Provide the [x, y] coordinate of the cell's center where the given text is located.  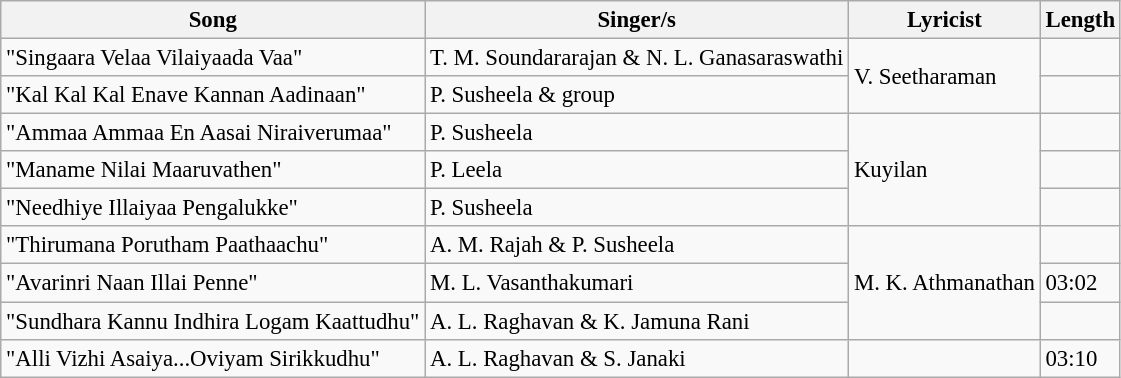
P. Susheela & group [637, 95]
Length [1080, 20]
M. L. Vasanthakumari [637, 283]
"Alli Vizhi Asaiya...Oviyam Sirikkudhu" [213, 358]
P. Leela [637, 170]
"Thirumana Porutham Paathaachu" [213, 245]
"Singaara Velaa Vilaiyaada Vaa" [213, 58]
"Sundhara Kannu Indhira Logam Kaattudhu" [213, 321]
A. L. Raghavan & K. Jamuna Rani [637, 321]
A. L. Raghavan & S. Janaki [637, 358]
03:02 [1080, 283]
"Kal Kal Kal Enave Kannan Aadinaan" [213, 95]
03:10 [1080, 358]
"Avarinri Naan Illai Penne" [213, 283]
Song [213, 20]
"Maname Nilai Maaruvathen" [213, 170]
A. M. Rajah & P. Susheela [637, 245]
T. M. Soundararajan & N. L. Ganasaraswathi [637, 58]
"Ammaa Ammaa En Aasai Niraiverumaa" [213, 133]
M. K. Athmanathan [945, 282]
Lyricist [945, 20]
Singer/s [637, 20]
"Needhiye Illaiyaa Pengalukke" [213, 208]
V. Seetharaman [945, 76]
Kuyilan [945, 170]
